Find where the given text appears and provide that cell's center as [x, y] coordinate. 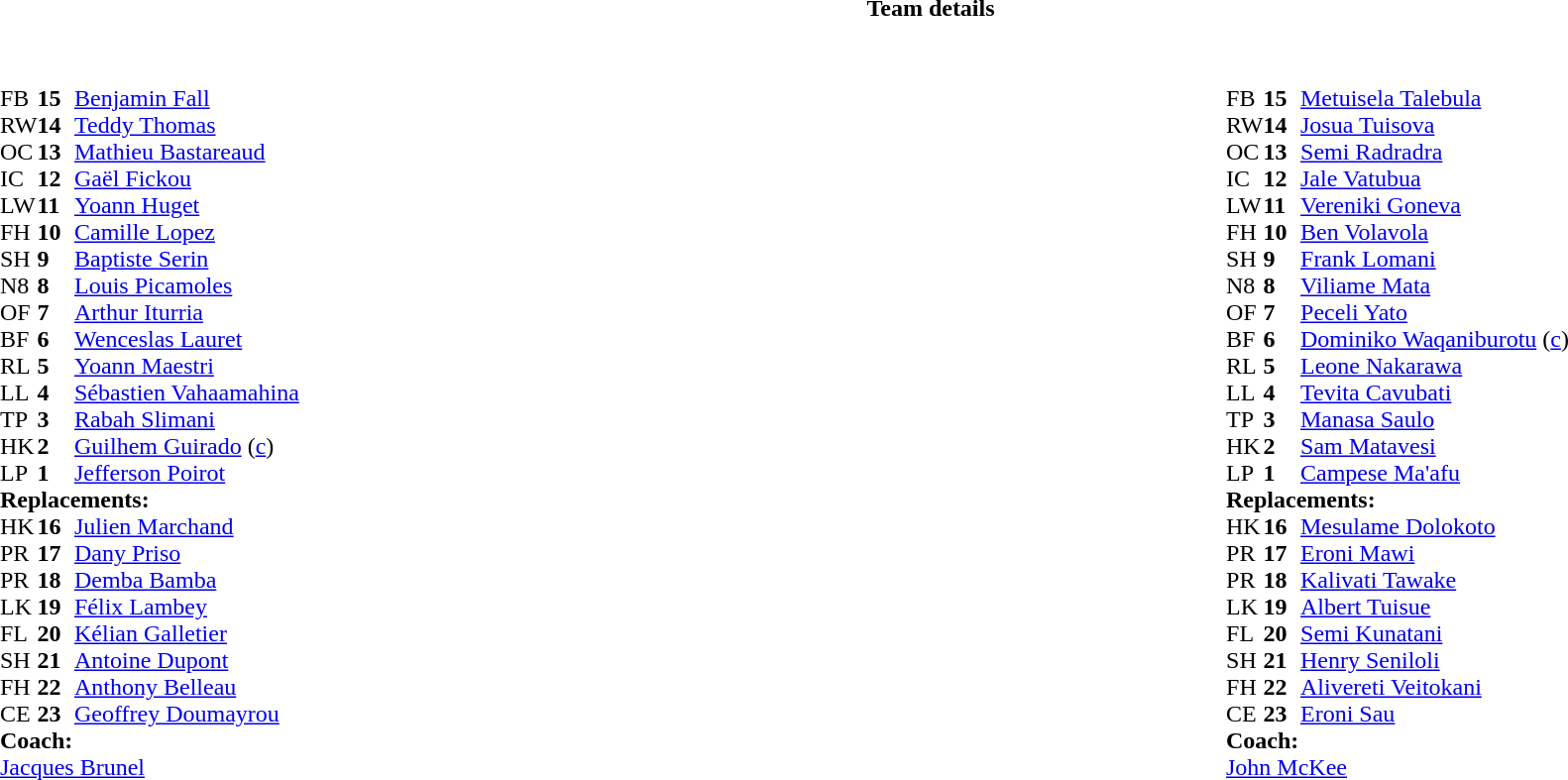
Benjamin Fall [186, 99]
Geoffrey Doumayrou [186, 714]
Kélian Galletier [186, 634]
Julien Marchand [186, 527]
Arthur Iturria [186, 313]
Sébastien Vahaamahina [186, 392]
Anthony Belleau [186, 688]
Wenceslas Lauret [186, 339]
Gaël Fickou [186, 178]
Yoann Maestri [186, 367]
Camille Lopez [186, 232]
Baptiste Serin [186, 260]
Antoine Dupont [186, 660]
Félix Lambey [186, 607]
Coach: [150, 741]
Demba Bamba [186, 581]
Mathieu Bastareaud [186, 153]
Replacements: [150, 500]
Teddy Thomas [186, 125]
Dany Priso [186, 553]
Jefferson Poirot [186, 474]
Louis Picamoles [186, 285]
Yoann Huget [186, 206]
Rabah Slimani [186, 420]
Guilhem Guirado (c) [186, 446]
